Detect which cell encompasses the target text, then output its [X, Y] center coordinate. 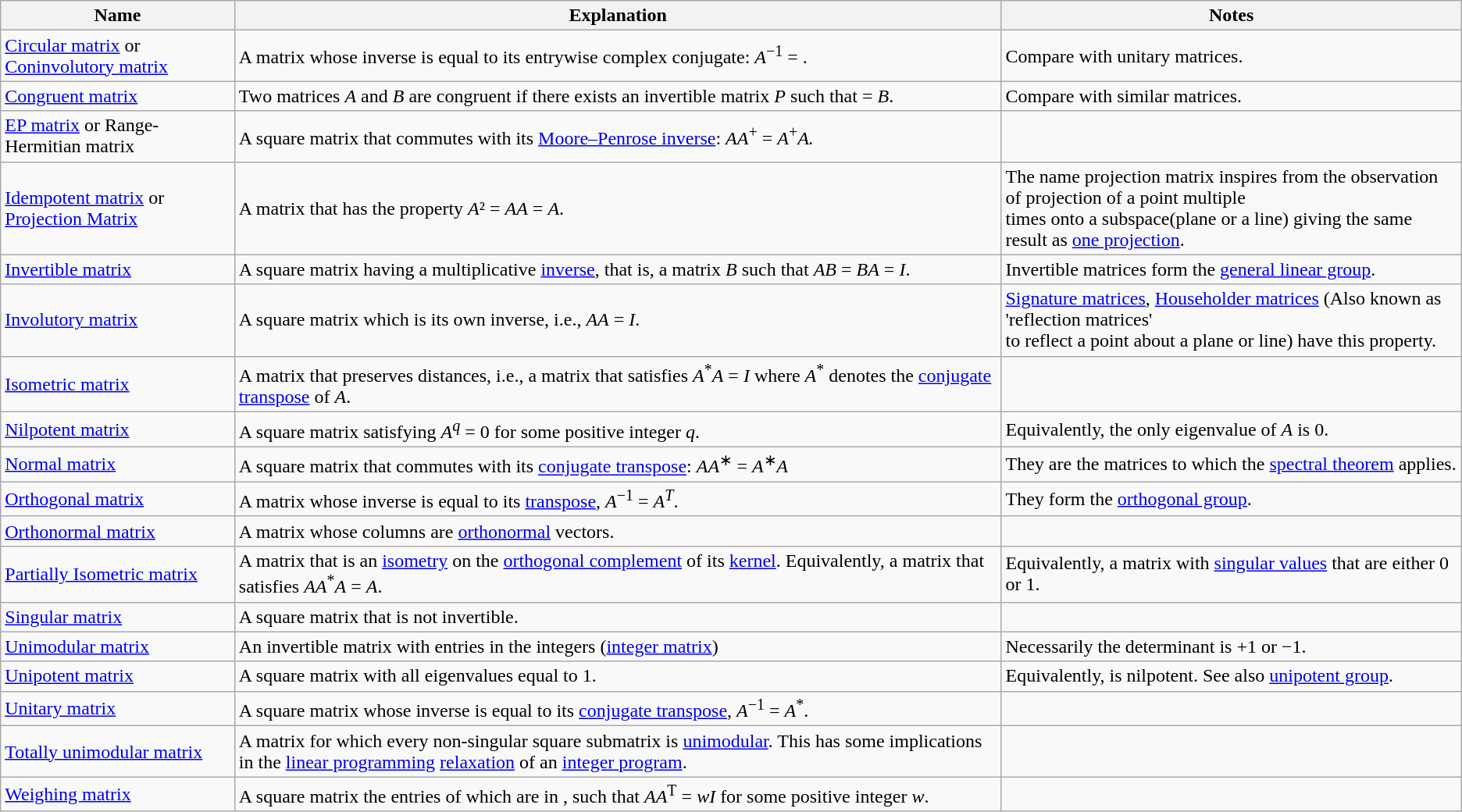
They form the orthogonal group. [1231, 500]
Congruent matrix [118, 96]
A square matrix having a multiplicative inverse, that is, a matrix B such that AB = BA = I. [618, 269]
Explanation [618, 16]
A square matrix whose inverse is equal to its conjugate transpose, A−1 = A*. [618, 709]
Equivalently, the only eigenvalue of A is 0. [1231, 429]
A square matrix with all eigenvalues equal to 1. [618, 676]
Invertible matrix [118, 269]
Circular matrix or Coninvolutory matrix [118, 56]
Partially Isometric matrix [118, 574]
EP matrix or Range-Hermitian matrix [118, 136]
Two matrices A and B are congruent if there exists an invertible matrix P such that = B. [618, 96]
A square matrix that commutes with its Moore–Penrose inverse: AA+ = A+A. [618, 136]
Weighing matrix [118, 795]
A square matrix the entries of which are in , such that AAT = wI for some positive integer w. [618, 795]
Totally unimodular matrix [118, 751]
A square matrix satisfying Aq = 0 for some positive integer q. [618, 429]
Unitary matrix [118, 709]
Orthonormal matrix [118, 531]
Necessarily the determinant is +1 or −1. [1231, 646]
Unipotent matrix [118, 676]
Orthogonal matrix [118, 500]
Idempotent matrix or Projection Matrix [118, 208]
Name [118, 16]
Isometric matrix [118, 384]
Notes [1231, 16]
A square matrix that is not invertible. [618, 617]
A matrix whose inverse is equal to its entrywise complex conjugate: A−1 = . [618, 56]
An invertible matrix with entries in the integers (integer matrix) [618, 646]
A matrix that has the property A² = AA = A. [618, 208]
A matrix whose columns are orthonormal vectors. [618, 531]
Nilpotent matrix [118, 429]
A matrix that is an isometry on the orthogonal complement of its kernel. Equivalently, a matrix that satisfies AA*A = A. [618, 574]
They are the matrices to which the spectral theorem applies. [1231, 464]
Equivalently, a matrix with singular values that are either 0 or 1. [1231, 574]
Normal matrix [118, 464]
Equivalently, is nilpotent. See also unipotent group. [1231, 676]
Invertible matrices form the general linear group. [1231, 269]
Singular matrix [118, 617]
A matrix whose inverse is equal to its transpose, A−1 = AT. [618, 500]
A square matrix which is its own inverse, i.e., AA = I. [618, 320]
Involutory matrix [118, 320]
A square matrix that commutes with its conjugate transpose: AA∗ = A∗A [618, 464]
Compare with similar matrices. [1231, 96]
Signature matrices, Householder matrices (Also known as 'reflection matrices' to reflect a point about a plane or line) have this property. [1231, 320]
Compare with unitary matrices. [1231, 56]
A matrix that preserves distances, i.e., a matrix that satisfies A*A = I where A* denotes the conjugate transpose of A. [618, 384]
Unimodular matrix [118, 646]
